Return [X, Y] of the center of cell containing provided text 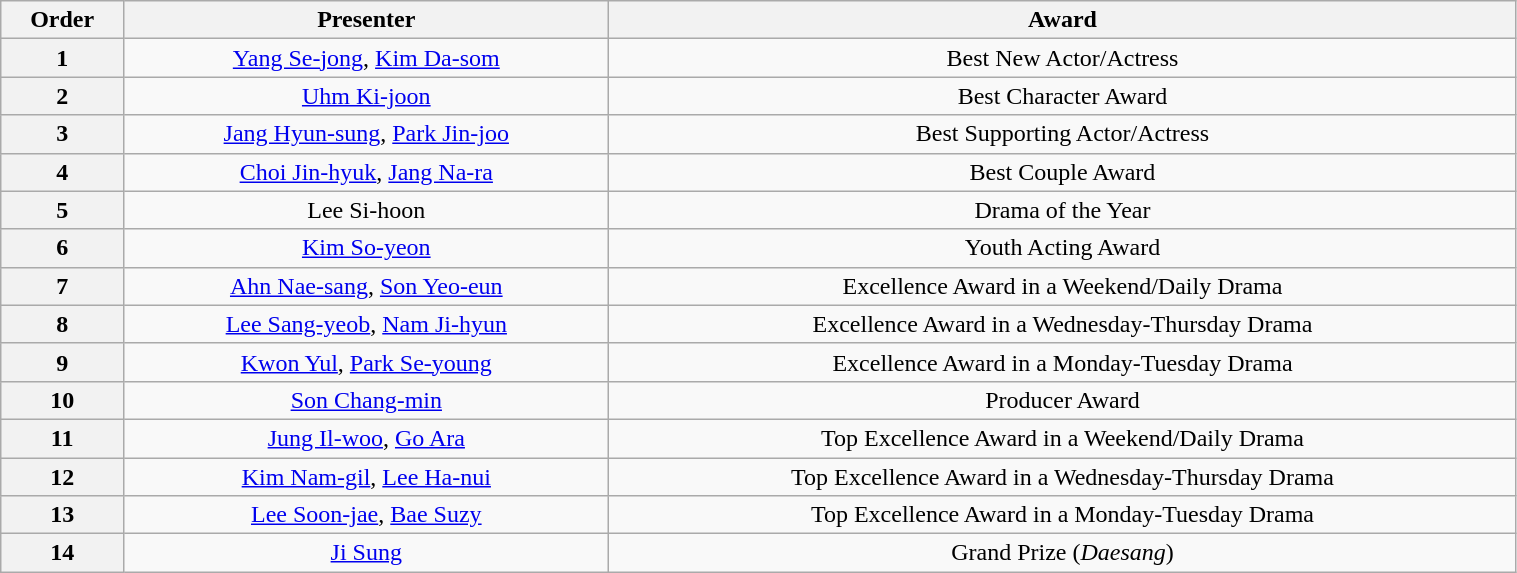
Drama of the Year [1062, 210]
Lee Si-hoon [366, 210]
Top Excellence Award in a Wednesday-Thursday Drama [1062, 477]
Best New Actor/Actress [1062, 58]
Ahn Nae-sang, Son Yeo-eun [366, 286]
6 [62, 248]
Jung Il-woo, Go Ara [366, 438]
8 [62, 324]
Producer Award [1062, 400]
10 [62, 400]
Son Chang-min [366, 400]
Yang Se-jong, Kim Da-som [366, 58]
7 [62, 286]
Presenter [366, 20]
9 [62, 362]
Excellence Award in a Wednesday-Thursday Drama [1062, 324]
Youth Acting Award [1062, 248]
Award [1062, 20]
13 [62, 515]
Ji Sung [366, 553]
Grand Prize (Daesang) [1062, 553]
14 [62, 553]
12 [62, 477]
Kim So-yeon [366, 248]
Kwon Yul, Park Se-young [366, 362]
Best Couple Award [1062, 172]
Choi Jin-hyuk, Jang Na-ra [366, 172]
5 [62, 210]
Excellence Award in a Monday-Tuesday Drama [1062, 362]
Top Excellence Award in a Weekend/Daily Drama [1062, 438]
Lee Sang-yeob, Nam Ji-hyun [366, 324]
1 [62, 58]
Uhm Ki-joon [366, 96]
3 [62, 134]
Top Excellence Award in a Monday-Tuesday Drama [1062, 515]
Kim Nam-gil, Lee Ha-nui [366, 477]
Lee Soon-jae, Bae Suzy [366, 515]
Order [62, 20]
2 [62, 96]
Best Character Award [1062, 96]
4 [62, 172]
11 [62, 438]
Jang Hyun-sung, Park Jin-joo [366, 134]
Best Supporting Actor/Actress [1062, 134]
Excellence Award in a Weekend/Daily Drama [1062, 286]
